Provide the (X, Y) coordinate of the cell's center where the given text is located.  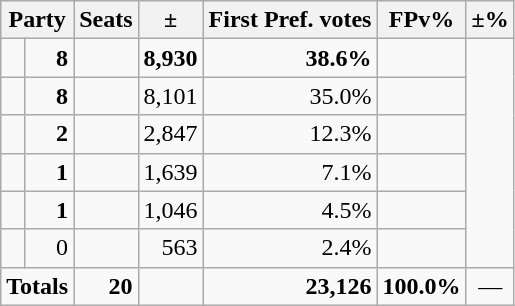
8,930 (170, 58)
0 (48, 248)
2,847 (170, 134)
8,101 (170, 96)
12.3% (290, 134)
2.4% (290, 248)
23,126 (290, 286)
1,639 (170, 172)
4.5% (290, 210)
35.0% (290, 96)
20 (106, 286)
FPv% (422, 20)
± (170, 20)
±% (490, 20)
38.6% (290, 58)
Seats (106, 20)
2 (48, 134)
100.0% (422, 286)
First Pref. votes (290, 20)
1,046 (170, 210)
7.1% (290, 172)
563 (170, 248)
Party (38, 20)
— (490, 286)
Totals (38, 286)
